Search for the cell housing the specified text and yield its (x, y) center coordinate. 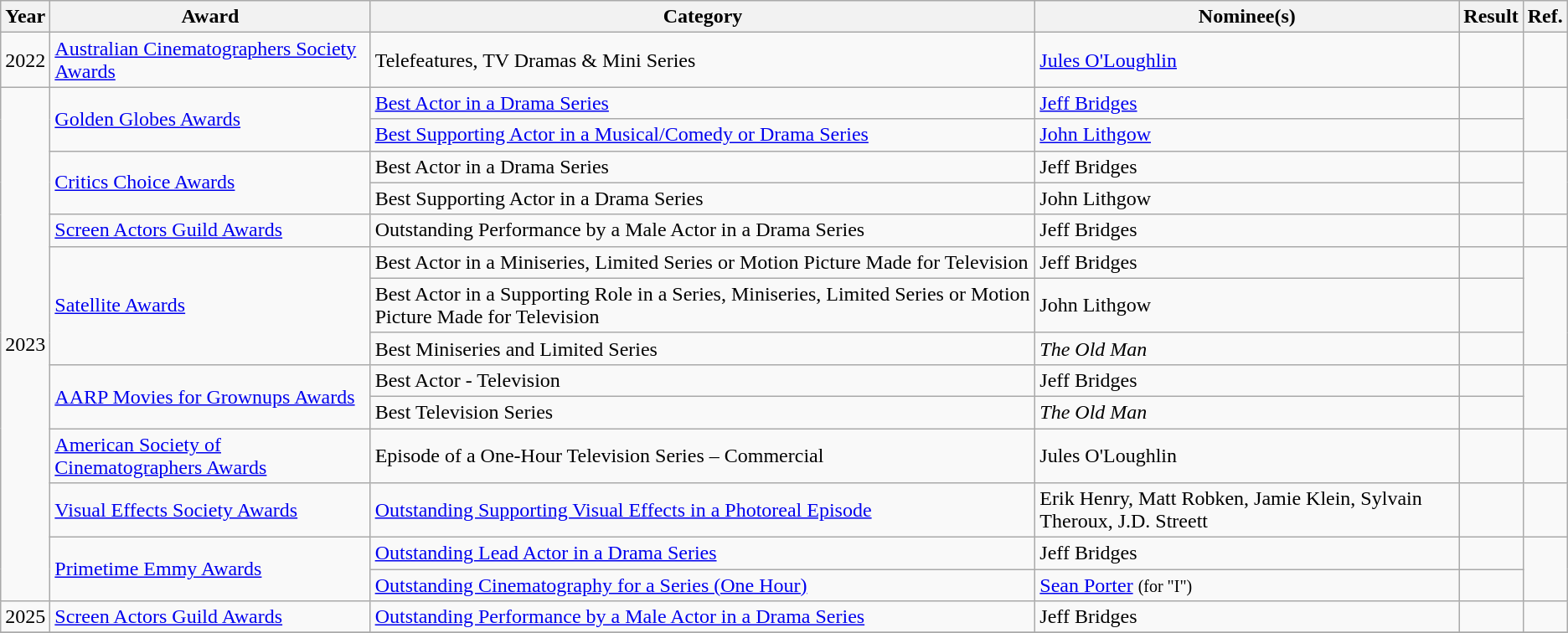
AARP Movies for Grownups Awards (210, 396)
Result (1491, 17)
Ref. (1545, 17)
Best Actor - Television (703, 380)
Telefeatures, TV Dramas & Mini Series (703, 60)
Best Miniseries and Limited Series (703, 348)
Episode of a One-Hour Television Series – Commercial (703, 455)
Satellite Awards (210, 305)
Australian Cinematographers Society Awards (210, 60)
Best Television Series (703, 412)
2022 (25, 60)
Outstanding Lead Actor in a Drama Series (703, 553)
Best Actor in a Supporting Role in a Series, Miniseries, Limited Series or Motion Picture Made for Television (703, 305)
2023 (25, 344)
Award (210, 17)
Best Supporting Actor in a Drama Series (703, 198)
Visual Effects Society Awards (210, 511)
American Society of Cinematographers Awards (210, 455)
Category (703, 17)
Critics Choice Awards (210, 183)
2025 (25, 617)
Best Supporting Actor in a Musical/Comedy or Drama Series (703, 135)
Outstanding Supporting Visual Effects in a Photoreal Episode (703, 511)
Nominee(s) (1247, 17)
Primetime Emmy Awards (210, 569)
Best Actor in a Miniseries, Limited Series or Motion Picture Made for Television (703, 262)
Golden Globes Awards (210, 119)
Sean Porter (for "I") (1247, 585)
Erik Henry, Matt Robken, Jamie Klein, Sylvain Theroux, J.D. Streett (1247, 511)
Outstanding Cinematography for a Series (One Hour) (703, 585)
Year (25, 17)
